Extract the [X, Y] coordinate from the center of the cell holding the provided text.  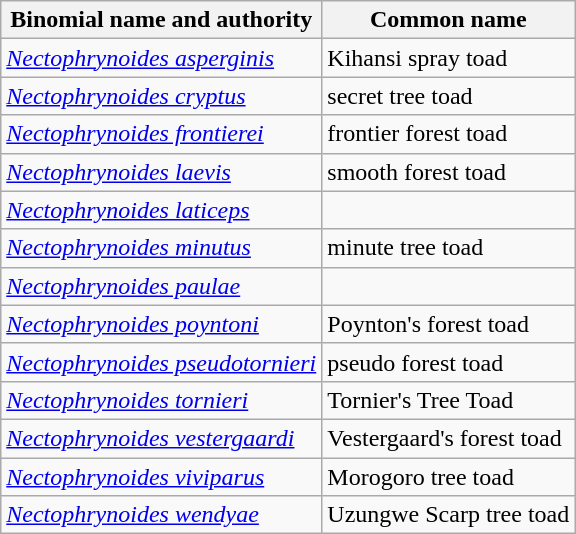
Nectophrynoides viviparus [162, 477]
Nectophrynoides laticeps [162, 210]
smooth forest toad [448, 172]
secret tree toad [448, 96]
Nectophrynoides pseudotornieri [162, 362]
Nectophrynoides cryptus [162, 96]
Morogoro tree toad [448, 477]
Poynton's forest toad [448, 324]
Nectophrynoides poyntoni [162, 324]
Nectophrynoides paulae [162, 286]
frontier forest toad [448, 134]
Vestergaard's forest toad [448, 438]
Binomial name and authority [162, 20]
Kihansi spray toad [448, 58]
Nectophrynoides tornieri [162, 400]
minute tree toad [448, 248]
Nectophrynoides asperginis [162, 58]
Nectophrynoides vestergaardi [162, 438]
Nectophrynoides frontierei [162, 134]
Nectophrynoides laevis [162, 172]
Common name [448, 20]
Nectophrynoides wendyae [162, 515]
pseudo forest toad [448, 362]
Tornier's Tree Toad [448, 400]
Uzungwe Scarp tree toad [448, 515]
Nectophrynoides minutus [162, 248]
